Return the [X, Y] coordinate for the center point of the cell that contains the specified text.  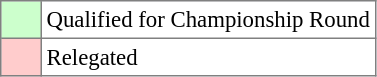
Qualified for Championship Round [208, 20]
Relegated [208, 57]
